Locate the cell with the specified text and output its [x, y] center coordinate. 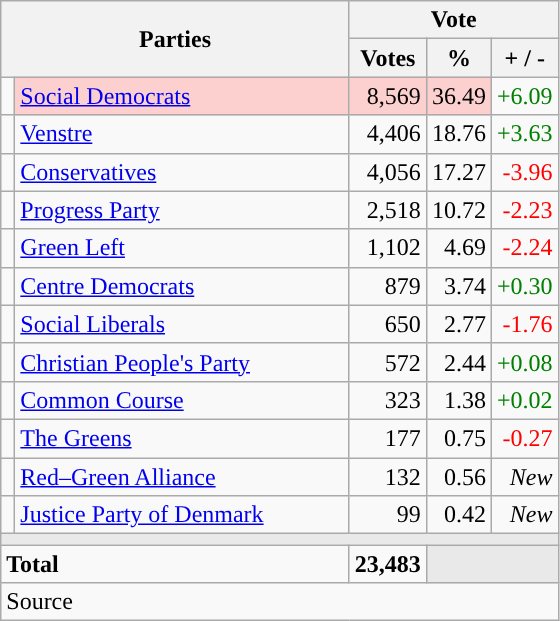
2,518 [388, 210]
Conservatives [182, 172]
Source [280, 602]
Total [176, 564]
Christian People's Party [182, 362]
132 [388, 477]
2.77 [458, 324]
323 [388, 400]
Social Liberals [182, 324]
Venstre [182, 134]
4.69 [458, 248]
0.42 [458, 515]
-3.96 [524, 172]
10.72 [458, 210]
The Greens [182, 438]
+0.08 [524, 362]
879 [388, 286]
Centre Democrats [182, 286]
+ / - [524, 58]
99 [388, 515]
-0.27 [524, 438]
4,056 [388, 172]
177 [388, 438]
Social Democrats [182, 96]
36.49 [458, 96]
Green Left [182, 248]
4,406 [388, 134]
0.56 [458, 477]
-2.23 [524, 210]
3.74 [458, 286]
2.44 [458, 362]
Parties [176, 39]
650 [388, 324]
23,483 [388, 564]
1.38 [458, 400]
Common Course [182, 400]
Progress Party [182, 210]
-1.76 [524, 324]
-2.24 [524, 248]
Red–Green Alliance [182, 477]
0.75 [458, 438]
Justice Party of Denmark [182, 515]
+0.02 [524, 400]
% [458, 58]
8,569 [388, 96]
1,102 [388, 248]
+3.63 [524, 134]
17.27 [458, 172]
Vote [454, 20]
Votes [388, 58]
18.76 [458, 134]
+0.30 [524, 286]
572 [388, 362]
+6.09 [524, 96]
